Pinpoint the cell where the given text exists, returning its (x, y) midpoint coordinate. 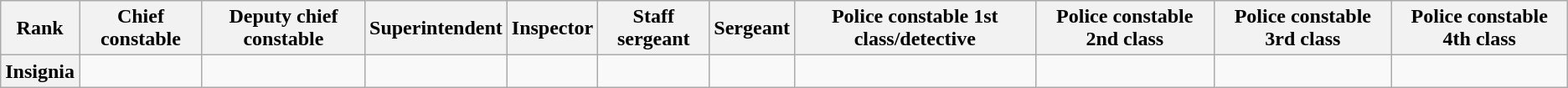
Inspector (552, 28)
Sergeant (752, 28)
Rank (40, 28)
Insignia (40, 71)
Police constable 2nd class (1124, 28)
Police constable 1st class/detective (915, 28)
Superintendent (436, 28)
Deputy chief constable (283, 28)
Police constable 4th class (1479, 28)
Chief constable (141, 28)
Staff sergeant (653, 28)
Police constable 3rd class (1302, 28)
